Search for the cell housing the specified text and yield its [X, Y] center coordinate. 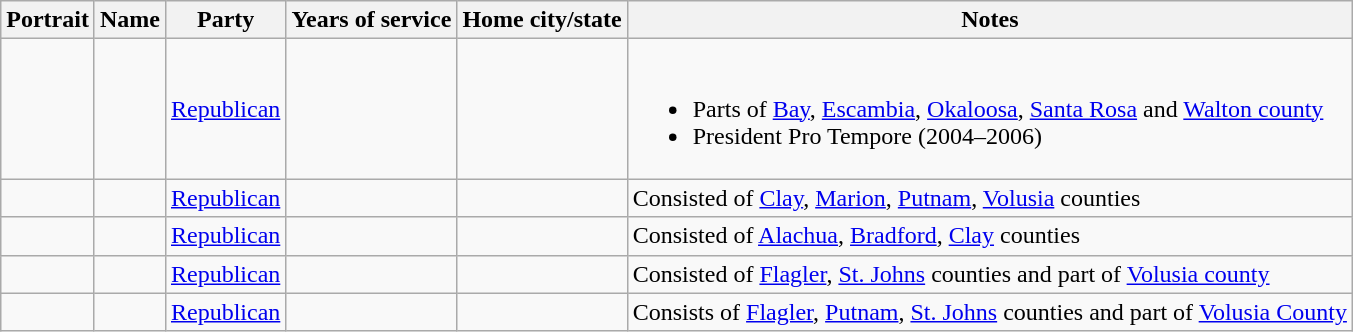
Name [130, 20]
Home city/state [542, 20]
Years of service [372, 20]
Notes [990, 20]
Consisted of Flagler, St. Johns counties and part of Volusia county [990, 274]
Consisted of Alachua, Bradford, Clay counties [990, 236]
Consisted of Clay, Marion, Putnam, Volusia counties [990, 198]
Portrait [48, 20]
Party [225, 20]
Consists of Flagler, Putnam, St. Johns counties and part of Volusia County [990, 312]
Parts of Bay, Escambia, Okaloosa, Santa Rosa and Walton countyPresident Pro Tempore (2004–2006) [990, 109]
